Find where the given text appears and provide that cell's center as (x, y) coordinate. 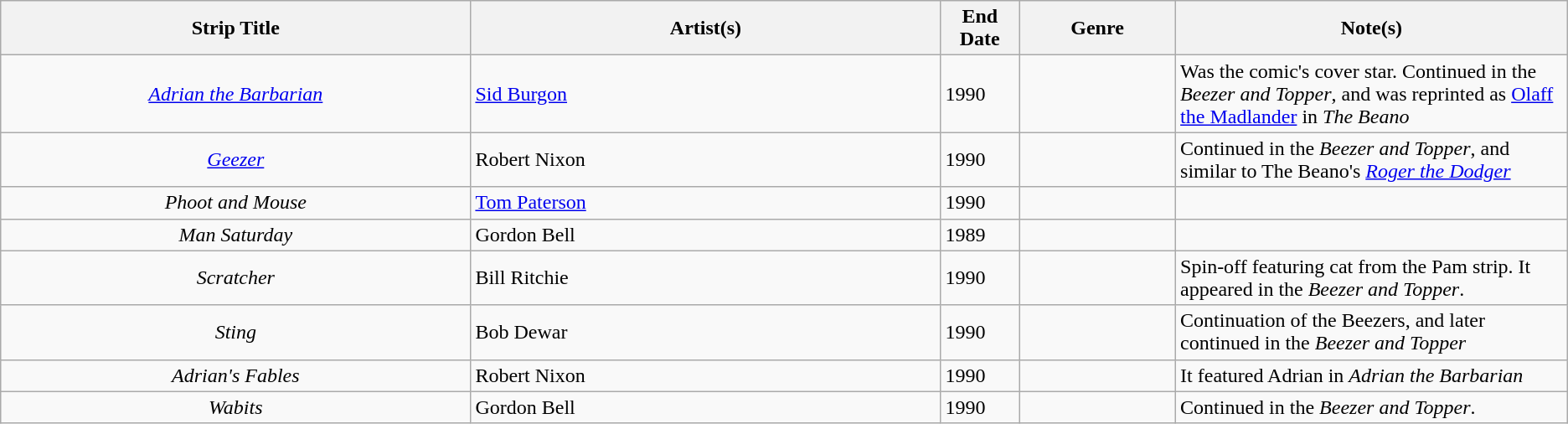
Sting (236, 332)
Was the comic's cover star. Continued in the Beezer and Topper, and was reprinted as Olaff the Madlander in The Beano (1372, 94)
Spin-off featuring cat from the Pam strip. It appeared in the Beezer and Topper. (1372, 278)
Note(s) (1372, 28)
Geezer (236, 159)
End Date (980, 28)
Scratcher (236, 278)
Bob Dewar (705, 332)
Phoot and Mouse (236, 203)
Continued in the Beezer and Topper, and similar to The Beano's Roger the Dodger (1372, 159)
Bill Ritchie (705, 278)
Adrian the Barbarian (236, 94)
Man Saturday (236, 235)
Strip Title (236, 28)
Wabits (236, 407)
1989 (980, 235)
Continuation of the Beezers, and later continued in the Beezer and Topper (1372, 332)
Sid Burgon (705, 94)
Genre (1097, 28)
Artist(s) (705, 28)
Continued in the Beezer and Topper. (1372, 407)
It featured Adrian in Adrian the Barbarian (1372, 375)
Tom Paterson (705, 203)
Adrian's Fables (236, 375)
